Return [x, y] of the center of cell containing provided text 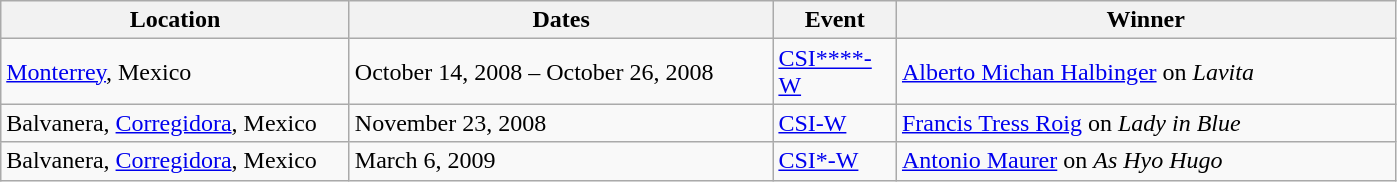
CSI*-W [835, 161]
Alberto Michan Halbinger on Lavita [1146, 72]
Francis Tress Roig on Lady in Blue [1146, 123]
March 6, 2009 [561, 161]
Monterrey, Mexico [176, 72]
CSI****-W [835, 72]
CSI-W [835, 123]
Winner [1146, 20]
Antonio Maurer on As Hyo Hugo [1146, 161]
Event [835, 20]
Dates [561, 20]
November 23, 2008 [561, 123]
Location [176, 20]
October 14, 2008 – October 26, 2008 [561, 72]
